Pinpoint the cell where the given text exists, returning its (x, y) midpoint coordinate. 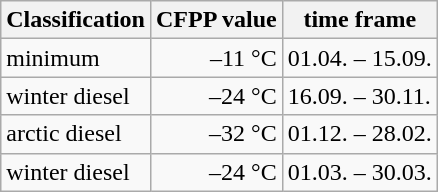
arctic diesel (76, 134)
minimum (76, 58)
CFPP value (216, 20)
time frame (360, 20)
–11 °C (216, 58)
01.12. – 28.02. (360, 134)
01.03. – 30.03. (360, 172)
16.09. – 30.11. (360, 96)
01.04. – 15.09. (360, 58)
Classification (76, 20)
–32 °C (216, 134)
